Identify which cell holds the provided text, then report its [x, y] central coordinate. 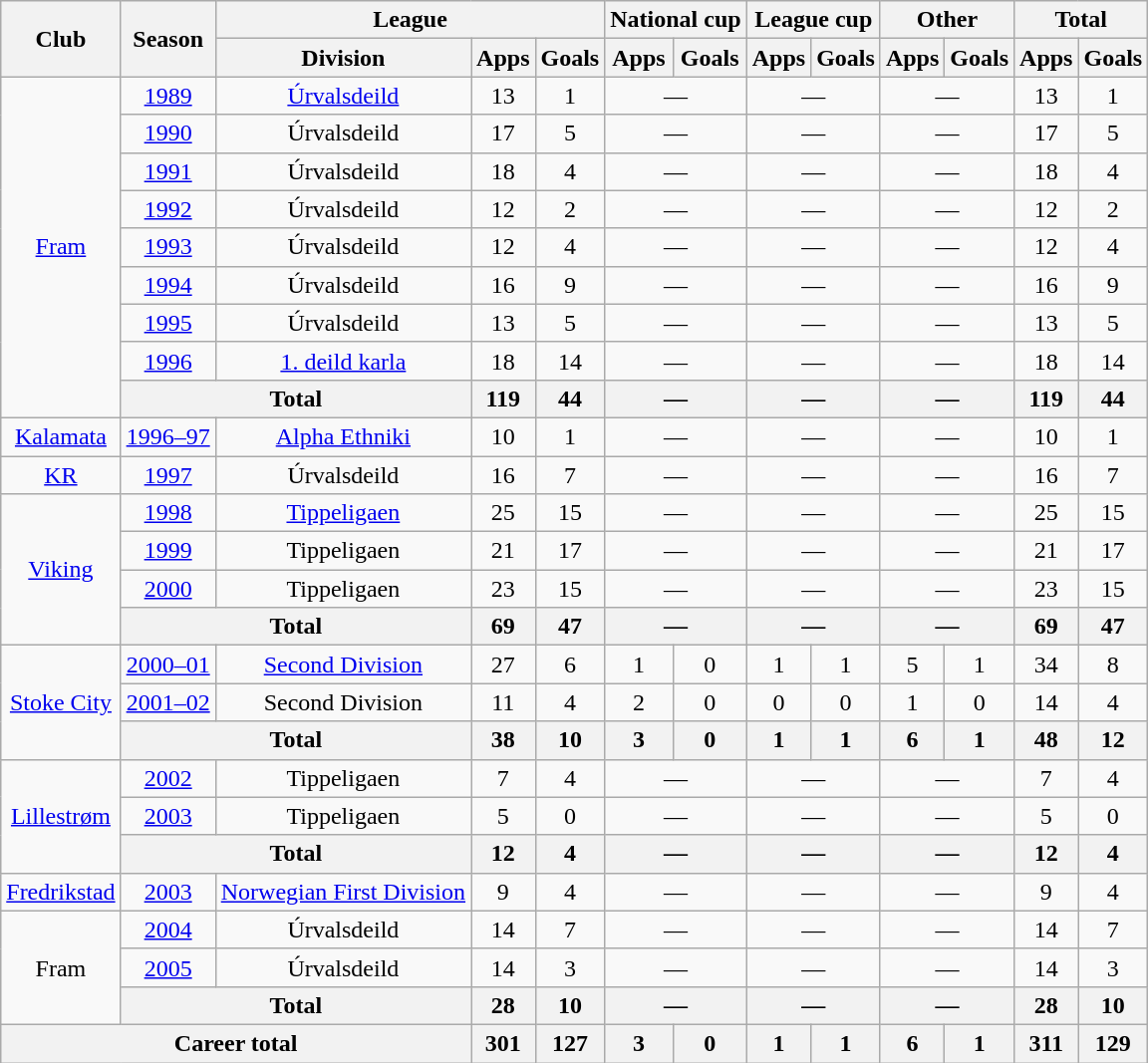
Alpha Ethniki [343, 436]
27 [503, 664]
1999 [167, 551]
Lillestrøm [61, 816]
2004 [167, 930]
2001–02 [167, 702]
8 [1113, 664]
1996–97 [167, 436]
2002 [167, 778]
Season [167, 39]
34 [1046, 664]
1996 [167, 361]
2005 [167, 967]
Division [343, 58]
1994 [167, 285]
1995 [167, 323]
National cup [676, 20]
1990 [167, 133]
League cup [813, 20]
1989 [167, 96]
Stoke City [61, 702]
Kalamata [61, 436]
11 [503, 702]
Viking [61, 570]
311 [1046, 1043]
Career total [236, 1043]
1998 [167, 513]
127 [570, 1043]
38 [503, 740]
Norwegian First Division [343, 892]
1991 [167, 171]
2000 [167, 589]
1993 [167, 247]
2000–01 [167, 664]
129 [1113, 1043]
League [411, 20]
Club [61, 39]
Fredrikstad [61, 892]
Other [947, 20]
301 [503, 1043]
48 [1046, 740]
KR [61, 475]
1. deild karla [343, 361]
1992 [167, 209]
1997 [167, 475]
